Provide the (X, Y) coordinate of the cell's center where the given text is located.  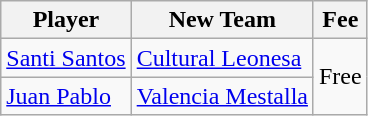
Santi Santos (66, 58)
Cultural Leonesa (222, 58)
Player (66, 20)
New Team (222, 20)
Valencia Mestalla (222, 96)
Fee (340, 20)
Juan Pablo (66, 96)
Free (340, 77)
